From the cell containing the given text, extract its center point as [x, y] coordinate. 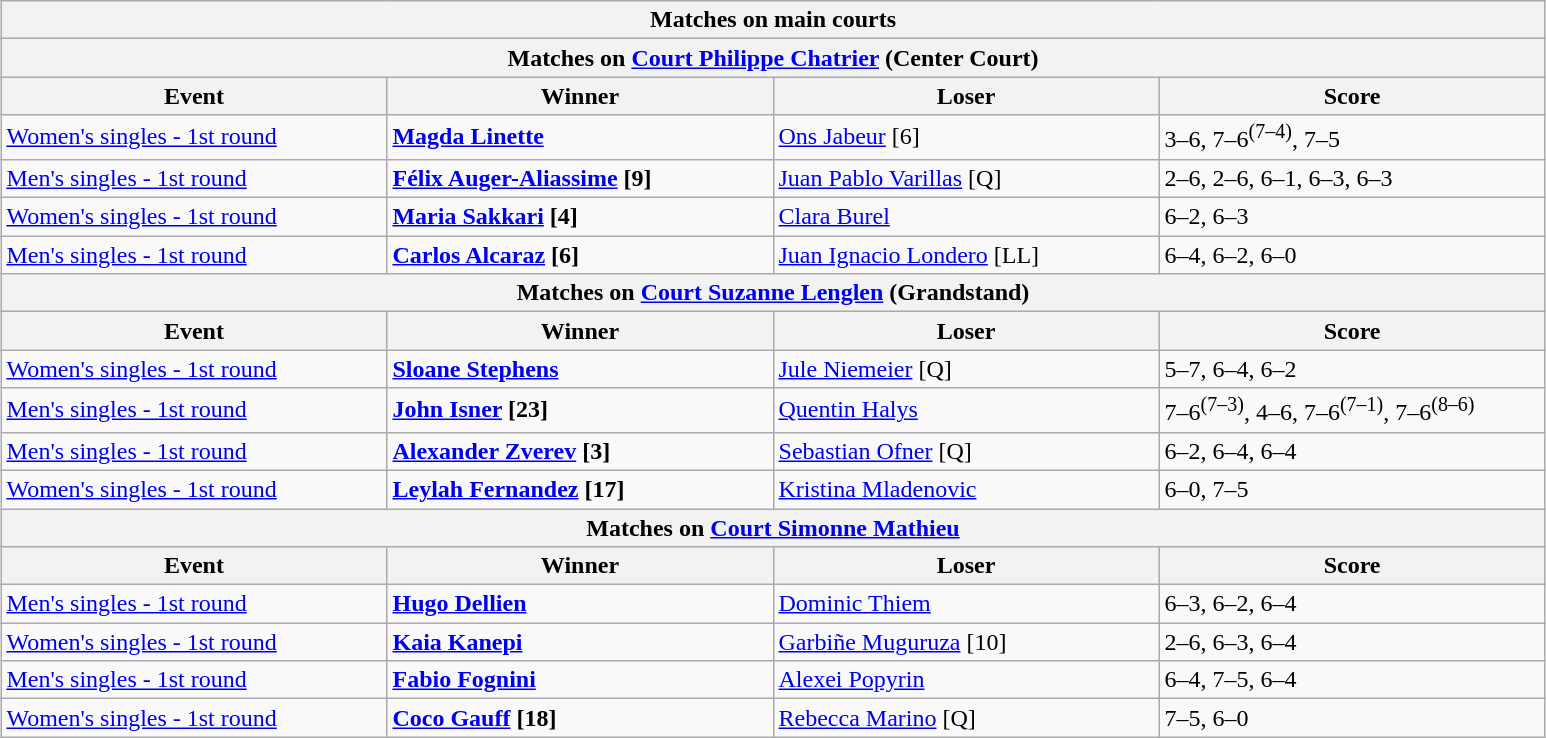
2–6, 6–3, 6–4 [1352, 642]
Sloane Stephens [580, 369]
Kristina Mladenovic [966, 489]
Leylah Fernandez [17] [580, 489]
Sebastian Ofner [Q] [966, 451]
Juan Ignacio Londero [LL] [966, 255]
Alexei Popyrin [966, 680]
7–5, 6–0 [1352, 718]
Clara Burel [966, 217]
Juan Pablo Varillas [Q] [966, 178]
Kaia Kanepi [580, 642]
Félix Auger-Aliassime [9] [580, 178]
Matches on Court Suzanne Lenglen (Grandstand) [773, 293]
Jule Niemeier [Q] [966, 369]
6–2, 6–4, 6–4 [1352, 451]
Hugo Dellien [580, 604]
6–3, 6–2, 6–4 [1352, 604]
2–6, 2–6, 6–1, 6–3, 6–3 [1352, 178]
Matches on Court Simonne Mathieu [773, 528]
Quentin Halys [966, 410]
Matches on Court Philippe Chatrier (Center Court) [773, 58]
6–2, 6–3 [1352, 217]
Maria Sakkari [4] [580, 217]
3–6, 7–6(7–4), 7–5 [1352, 138]
6–0, 7–5 [1352, 489]
Alexander Zverev [3] [580, 451]
6–4, 6–2, 6–0 [1352, 255]
Matches on main courts [773, 20]
Coco Gauff [18] [580, 718]
John Isner [23] [580, 410]
Magda Linette [580, 138]
Fabio Fognini [580, 680]
Garbiñe Muguruza [10] [966, 642]
Dominic Thiem [966, 604]
Rebecca Marino [Q] [966, 718]
6–4, 7–5, 6–4 [1352, 680]
Carlos Alcaraz [6] [580, 255]
7–6(7–3), 4–6, 7–6(7–1), 7–6(8–6) [1352, 410]
Ons Jabeur [6] [966, 138]
5–7, 6–4, 6–2 [1352, 369]
